For the text-containing cell, return its midpoint in [X, Y] coordinate format. 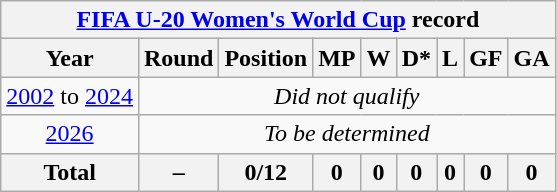
GA [532, 58]
Position [266, 58]
Round [178, 58]
To be determined [346, 134]
Year [70, 58]
W [378, 58]
Did not qualify [346, 96]
2002 to 2024 [70, 96]
L [450, 58]
D* [416, 58]
2026 [70, 134]
GF [486, 58]
FIFA U-20 Women's World Cup record [278, 20]
0/12 [266, 172]
MP [337, 58]
– [178, 172]
Total [70, 172]
